Return the [x, y] coordinate for the center point of the cell that contains the specified text.  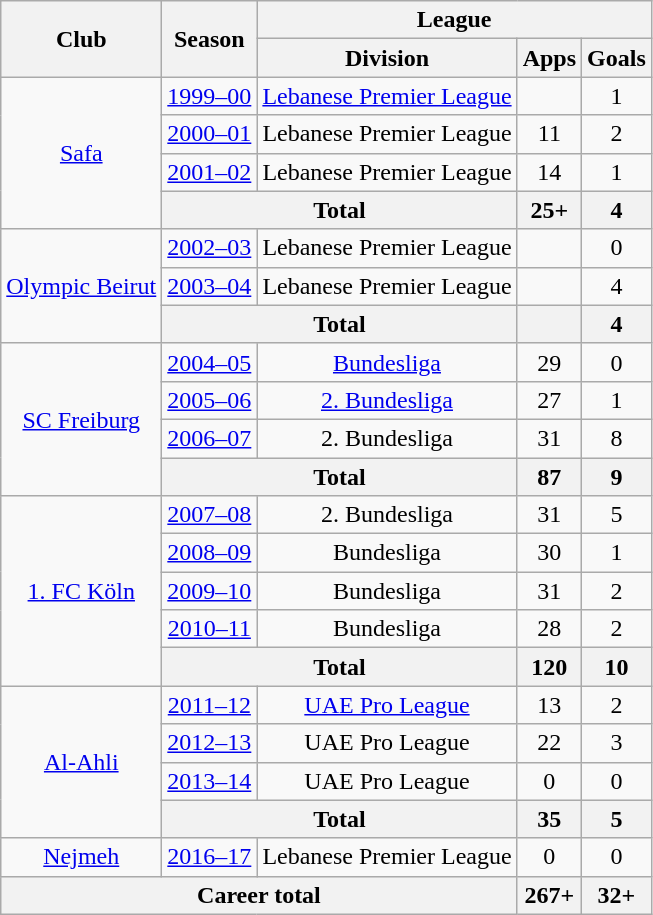
2008–09 [210, 553]
1. FC Köln [82, 591]
10 [617, 667]
32+ [617, 895]
Al-Ahli [82, 762]
2016–17 [210, 857]
3 [617, 743]
2013–14 [210, 781]
11 [549, 134]
25+ [549, 210]
13 [549, 705]
2006–07 [210, 438]
30 [549, 553]
2002–03 [210, 248]
2003–04 [210, 286]
Career total [259, 895]
267+ [549, 895]
League [454, 20]
2001–02 [210, 172]
27 [549, 400]
2012–13 [210, 743]
28 [549, 629]
Goals [617, 58]
Club [82, 39]
2005–06 [210, 400]
Olympic Beirut [82, 286]
14 [549, 172]
87 [549, 477]
2009–10 [210, 591]
SC Freiburg [82, 419]
2000–01 [210, 134]
Division [387, 58]
2004–05 [210, 362]
9 [617, 477]
29 [549, 362]
120 [549, 667]
1999–00 [210, 96]
35 [549, 819]
Season [210, 39]
8 [617, 438]
2011–12 [210, 705]
2007–08 [210, 515]
Nejmeh [82, 857]
Safa [82, 153]
22 [549, 743]
Apps [549, 58]
2010–11 [210, 629]
